Detect which cell encompasses the target text, then output its [x, y] center coordinate. 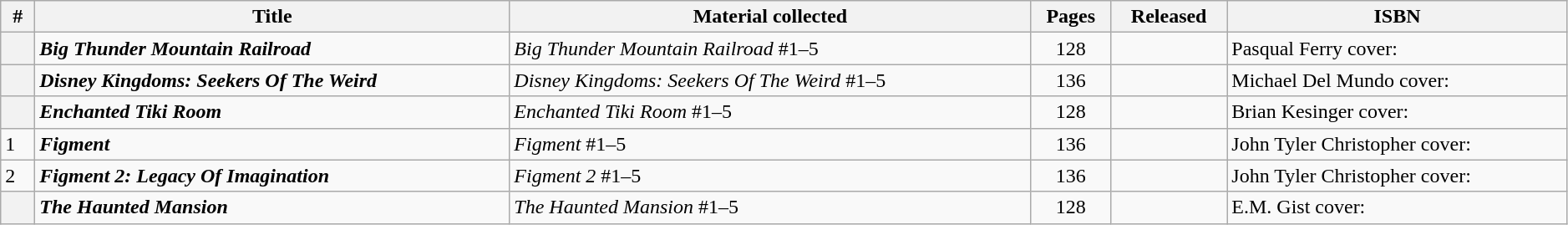
Disney Kingdoms: Seekers Of The Weird [272, 80]
Figment 2 #1–5 [770, 176]
1 [18, 144]
Enchanted Tiki Room #1–5 [770, 112]
Pasqual Ferry cover: [1398, 49]
Released [1170, 17]
2 [18, 176]
Big Thunder Mountain Railroad #1–5 [770, 49]
Brian Kesinger cover: [1398, 112]
Material collected [770, 17]
Michael Del Mundo cover: [1398, 80]
Big Thunder Mountain Railroad [272, 49]
Figment [272, 144]
Enchanted Tiki Room [272, 112]
Figment 2: Legacy Of Imagination [272, 176]
# [18, 17]
The Haunted Mansion [272, 207]
Title [272, 17]
The Haunted Mansion #1–5 [770, 207]
E.M. Gist cover: [1398, 207]
Pages [1071, 17]
Disney Kingdoms: Seekers Of The Weird #1–5 [770, 80]
ISBN [1398, 17]
Figment #1–5 [770, 144]
